Return the (X, Y) coordinate for the center point of the cell that contains the specified text.  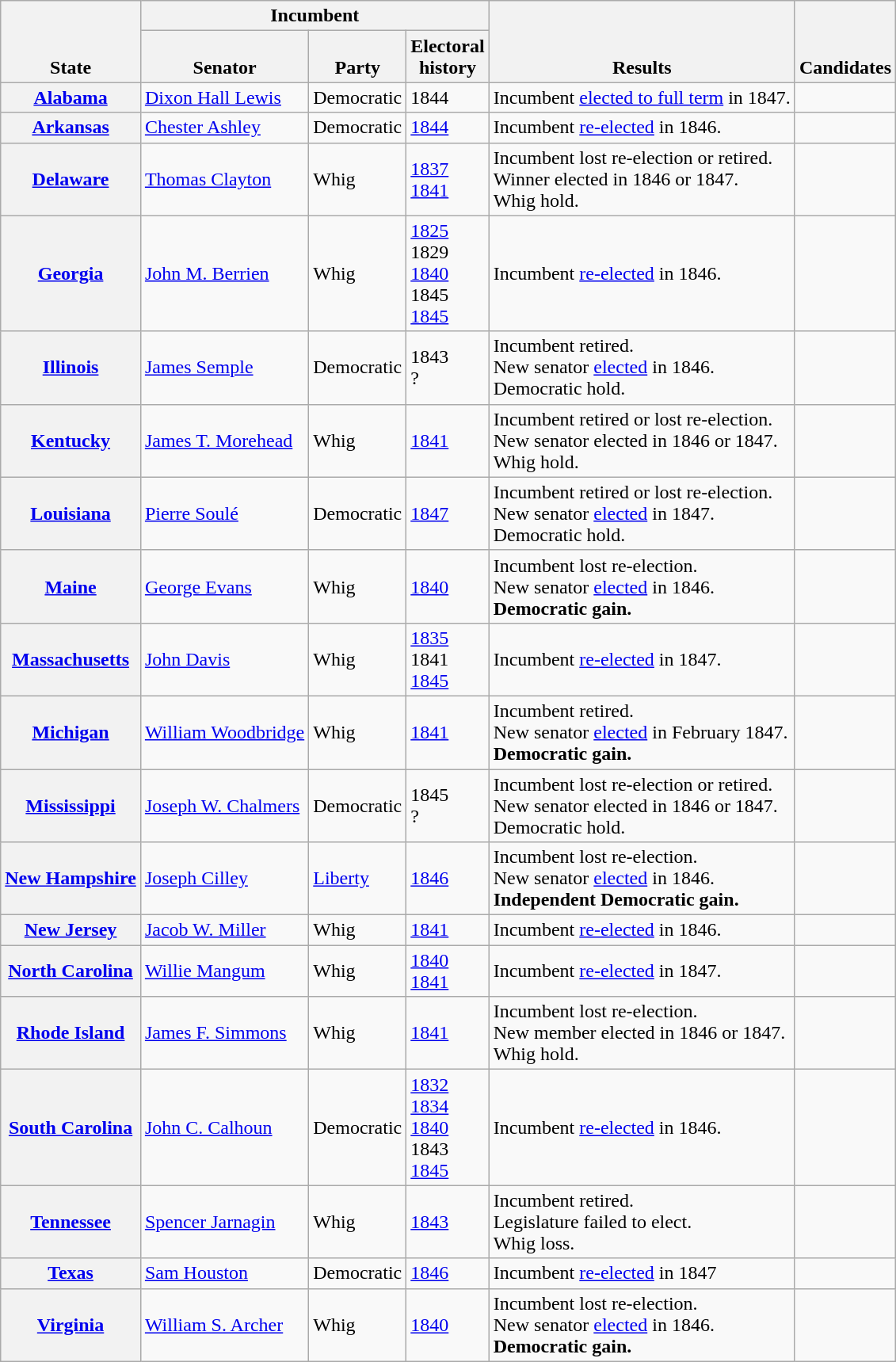
Party (358, 57)
William S. Archer (224, 1325)
Pierre Soulé (224, 513)
Dixon Hall Lewis (224, 97)
1843 ? (448, 368)
Incumbent re-elected in 1847 (642, 1273)
William Woodbridge (224, 732)
Incumbent retired or lost re-election.New senator elected in 1846 or 1847.Whig hold. (642, 441)
Results (642, 41)
Virginia (71, 1325)
1843 (448, 1222)
Thomas Clayton (224, 179)
Incumbent retired.New senator elected in 1846.Democratic hold. (642, 368)
John Davis (224, 659)
North Carolina (71, 971)
Alabama (71, 97)
Texas (71, 1273)
Incumbent lost re-election.New senator elected in 1846.Independent Democratic gain. (642, 879)
Tennessee (71, 1222)
John M. Berrien (224, 273)
Maine (71, 586)
Joseph W. Chalmers (224, 805)
Arkansas (71, 128)
New Jersey (71, 930)
Incumbent elected to full term in 1847. (642, 97)
Kentucky (71, 441)
Candidates (845, 41)
1845 ? (448, 805)
Incumbent lost re-election.New member elected in 1846 or 1847.Whig hold. (642, 1033)
New Hampshire (71, 879)
State (71, 41)
Louisiana (71, 513)
George Evans (224, 586)
Incumbent retired or lost re-election.New senator elected in 1847.Democratic hold. (642, 513)
Incumbent lost re-election or retired.Winner elected in 1846 or 1847.Whig hold. (642, 179)
Massachusetts (71, 659)
1840 1841 (448, 971)
John C. Calhoun (224, 1127)
Liberty (358, 879)
Illinois (71, 368)
Delaware (71, 179)
18251829 18401845 1845 (448, 273)
Georgia (71, 273)
18351841 1845 (448, 659)
Jacob W. Miller (224, 930)
Rhode Island (71, 1033)
Incumbent lost re-election or retired.New senator elected in 1846 or 1847.Democratic hold. (642, 805)
Incumbent retired.Legislature failed to elect.Whig loss. (642, 1222)
1847 (448, 513)
1832 183418401843 1845 (448, 1127)
Chester Ashley (224, 128)
Spencer Jarnagin (224, 1222)
James T. Morehead (224, 441)
Sam Houston (224, 1273)
Senator (224, 57)
Incumbent retired.New senator elected in February 1847.Democratic gain. (642, 732)
Michigan (71, 732)
James F. Simmons (224, 1033)
1837 1841 (448, 179)
Joseph Cilley (224, 879)
Electoralhistory (448, 57)
Mississippi (71, 805)
South Carolina (71, 1127)
James Semple (224, 368)
Willie Mangum (224, 971)
Incumbent (315, 16)
